Determine the [X, Y] coordinate at the center of the cell enclosing the given text.  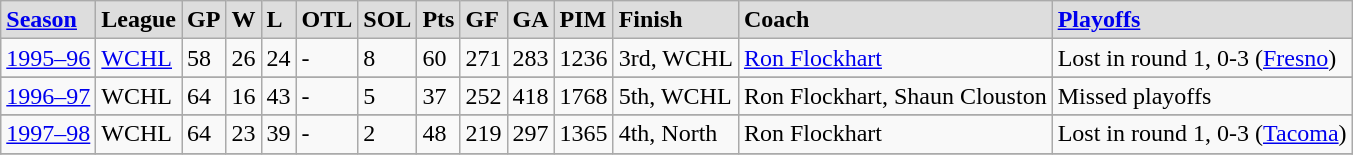
219 [484, 134]
4th, North [676, 134]
8 [388, 58]
L [278, 20]
OTL [327, 20]
1236 [584, 58]
1996–97 [48, 96]
Lost in round 1, 0-3 (Fresno) [1202, 58]
271 [484, 58]
37 [438, 96]
SOL [388, 20]
3rd, WCHL [676, 58]
GF [484, 20]
GA [530, 20]
297 [530, 134]
Finish [676, 20]
39 [278, 134]
2 [388, 134]
24 [278, 58]
Season [48, 20]
418 [530, 96]
1995–96 [48, 58]
League [139, 20]
5 [388, 96]
43 [278, 96]
Pts [438, 20]
5th, WCHL [676, 96]
PIM [584, 20]
Playoffs [1202, 20]
Ron Flockhart, Shaun Clouston [895, 96]
48 [438, 134]
1768 [584, 96]
60 [438, 58]
Lost in round 1, 0-3 (Tacoma) [1202, 134]
W [244, 20]
Coach [895, 20]
58 [204, 58]
252 [484, 96]
1997–98 [48, 134]
283 [530, 58]
Missed playoffs [1202, 96]
23 [244, 134]
26 [244, 58]
GP [204, 20]
16 [244, 96]
1365 [584, 134]
